Search for the cell housing the specified text and yield its [X, Y] center coordinate. 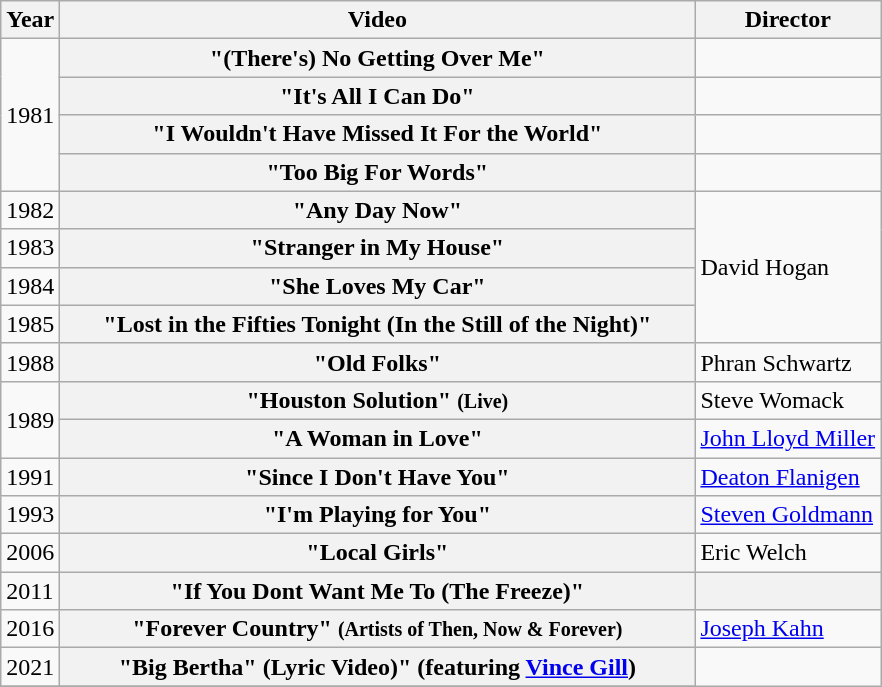
"Houston Solution" (Live) [378, 400]
"(There's) No Getting Over Me" [378, 58]
2016 [30, 629]
"Lost in the Fifties Tonight (In the Still of the Night)" [378, 324]
"She Loves My Car" [378, 286]
1983 [30, 248]
Director [788, 20]
2021 [30, 667]
John Lloyd Miller [788, 438]
1984 [30, 286]
"I Wouldn't Have Missed It For the World" [378, 134]
"I'm Playing for You" [378, 515]
"Too Big For Words" [378, 172]
Joseph Kahn [788, 629]
Steven Goldmann [788, 515]
2006 [30, 553]
Video [378, 20]
"Big Bertha" (Lyric Video)" (featuring Vince Gill) [378, 667]
1993 [30, 515]
"Forever Country" (Artists of Then, Now & Forever) [378, 629]
1985 [30, 324]
Phran Schwartz [788, 362]
David Hogan [788, 267]
"Stranger in My House" [378, 248]
2011 [30, 591]
"Since I Don't Have You" [378, 477]
1991 [30, 477]
"If You Dont Want Me To (The Freeze)" [378, 591]
Year [30, 20]
1988 [30, 362]
1989 [30, 419]
Eric Welch [788, 553]
"Any Day Now" [378, 210]
Steve Womack [788, 400]
1981 [30, 115]
"A Woman in Love" [378, 438]
"Local Girls" [378, 553]
Deaton Flanigen [788, 477]
"Old Folks" [378, 362]
1982 [30, 210]
"It's All I Can Do" [378, 96]
